Locate the cell with the specified text and output its [x, y] center coordinate. 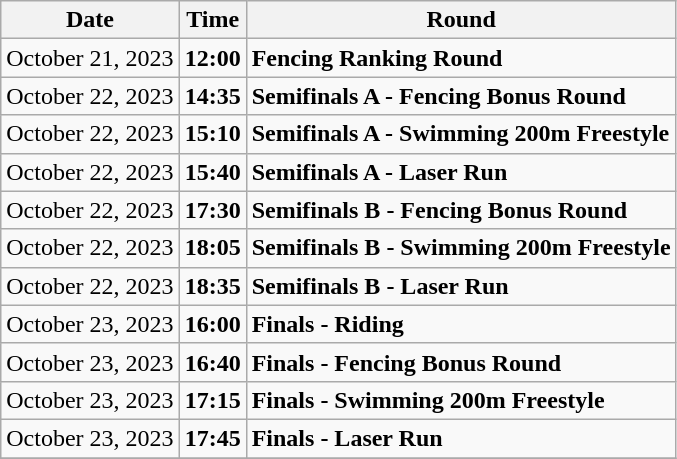
Finals - Swimming 200m Freestyle [461, 400]
16:40 [212, 362]
Semifinals B - Laser Run [461, 286]
Semifinals A - Swimming 200m Freestyle [461, 134]
15:40 [212, 172]
Finals - Riding [461, 324]
Time [212, 20]
Fencing Ranking Round [461, 58]
Date [90, 20]
17:15 [212, 400]
14:35 [212, 96]
15:10 [212, 134]
18:35 [212, 286]
Semifinals A - Laser Run [461, 172]
17:30 [212, 210]
October 21, 2023 [90, 58]
Semifinals B - Swimming 200m Freestyle [461, 248]
Finals - Laser Run [461, 438]
16:00 [212, 324]
Semifinals B - Fencing Bonus Round [461, 210]
18:05 [212, 248]
Round [461, 20]
Finals - Fencing Bonus Round [461, 362]
17:45 [212, 438]
12:00 [212, 58]
Semifinals A - Fencing Bonus Round [461, 96]
